From the cell containing the given text, extract its center point as (x, y) coordinate. 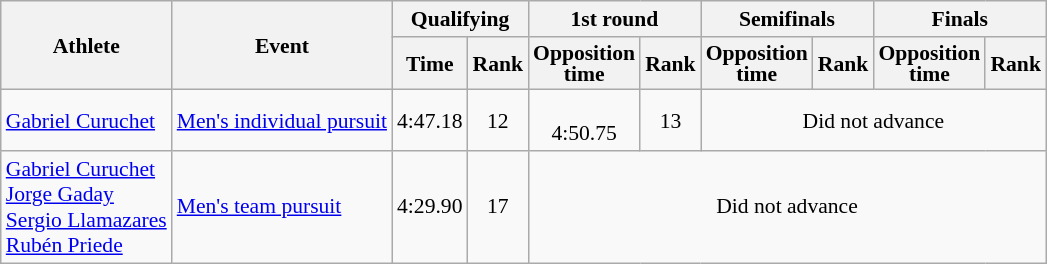
1st round (614, 19)
Event (282, 46)
4:47.18 (430, 120)
12 (498, 120)
4:50.75 (584, 120)
13 (670, 120)
4:29.90 (430, 207)
17 (498, 207)
Time (430, 64)
Men's team pursuit (282, 207)
Men's individual pursuit (282, 120)
Gabriel CuruchetJorge GadaySergio LlamazaresRubén Priede (86, 207)
Qualifying (460, 19)
Athlete (86, 46)
Finals (960, 19)
Gabriel Curuchet (86, 120)
Semifinals (788, 19)
